For the text-containing cell, return its midpoint in (X, Y) coordinate format. 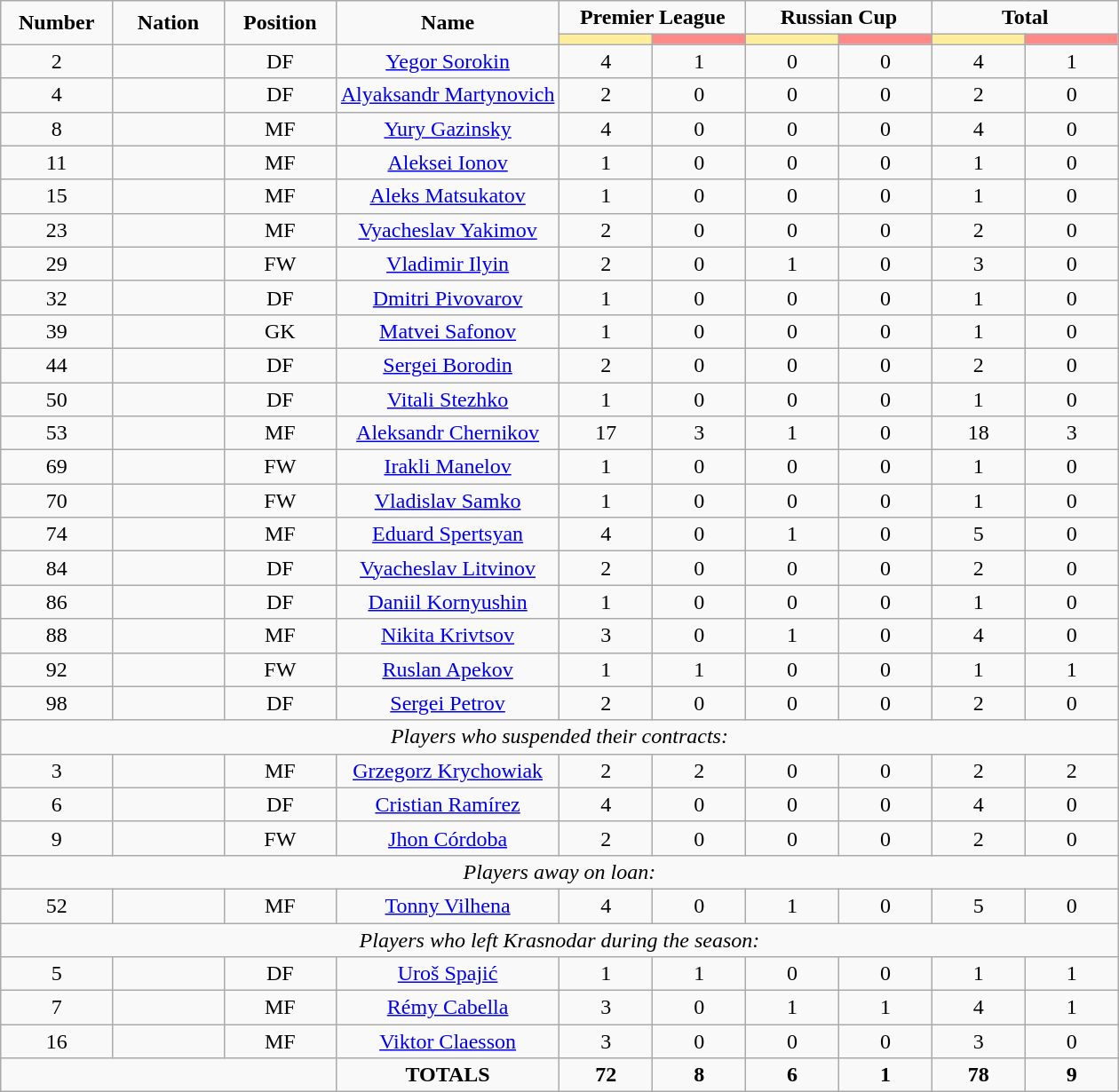
Vyacheslav Yakimov (448, 230)
11 (57, 162)
18 (979, 433)
Total (1025, 18)
Yury Gazinsky (448, 129)
Players who suspended their contracts: (559, 737)
15 (57, 196)
Players who left Krasnodar during the season: (559, 940)
Rémy Cabella (448, 1008)
Vladislav Samko (448, 501)
Vitali Stezhko (448, 399)
Nikita Krivtsov (448, 636)
92 (57, 669)
86 (57, 602)
70 (57, 501)
Cristian Ramírez (448, 804)
Yegor Sorokin (448, 61)
Vyacheslav Litvinov (448, 568)
Sergei Petrov (448, 703)
Position (280, 23)
GK (280, 331)
Nation (169, 23)
Grzegorz Krychowiak (448, 771)
39 (57, 331)
Number (57, 23)
98 (57, 703)
88 (57, 636)
Irakli Manelov (448, 467)
Jhon Córdoba (448, 838)
TOTALS (448, 1075)
Premier League (653, 18)
Ruslan Apekov (448, 669)
32 (57, 297)
16 (57, 1041)
Aleks Matsukatov (448, 196)
23 (57, 230)
84 (57, 568)
50 (57, 399)
74 (57, 534)
Aleksei Ionov (448, 162)
78 (979, 1075)
72 (606, 1075)
7 (57, 1008)
Uroš Spajić (448, 974)
29 (57, 264)
Matvei Safonov (448, 331)
69 (57, 467)
Vladimir Ilyin (448, 264)
Alyaksandr Martynovich (448, 95)
Russian Cup (839, 18)
Players away on loan: (559, 872)
Tonny Vilhena (448, 906)
Eduard Spertsyan (448, 534)
Sergei Borodin (448, 365)
53 (57, 433)
Daniil Kornyushin (448, 602)
Name (448, 23)
Aleksandr Chernikov (448, 433)
44 (57, 365)
17 (606, 433)
Viktor Claesson (448, 1041)
Dmitri Pivovarov (448, 297)
52 (57, 906)
